Determine the (x, y) coordinate at the center of the cell enclosing the given text.  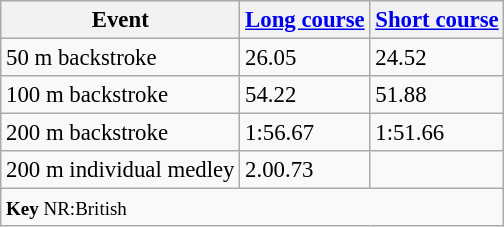
1:51.66 (437, 133)
50 m backstroke (120, 58)
100 m backstroke (120, 95)
Key NR:British (252, 208)
51.88 (437, 95)
200 m backstroke (120, 133)
200 m individual medley (120, 170)
2.00.73 (305, 170)
54.22 (305, 95)
Event (120, 20)
24.52 (437, 58)
1:56.67 (305, 133)
26.05 (305, 58)
Short course (437, 20)
Long course (305, 20)
